Provide the [x, y] coordinate of the cell's center where the given text is located.  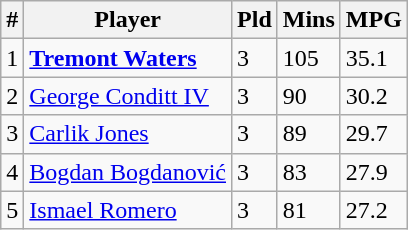
Pld [255, 20]
Ismael Romero [128, 210]
83 [308, 172]
Bogdan Bogdanović [128, 172]
Carlik Jones [128, 134]
105 [308, 58]
4 [12, 172]
# [12, 20]
Tremont Waters [128, 58]
Player [128, 20]
89 [308, 134]
MPG [374, 20]
Mins [308, 20]
81 [308, 210]
27.2 [374, 210]
2 [12, 96]
35.1 [374, 58]
27.9 [374, 172]
1 [12, 58]
90 [308, 96]
5 [12, 210]
30.2 [374, 96]
29.7 [374, 134]
George Conditt IV [128, 96]
